Detect which cell encompasses the target text, then output its [x, y] center coordinate. 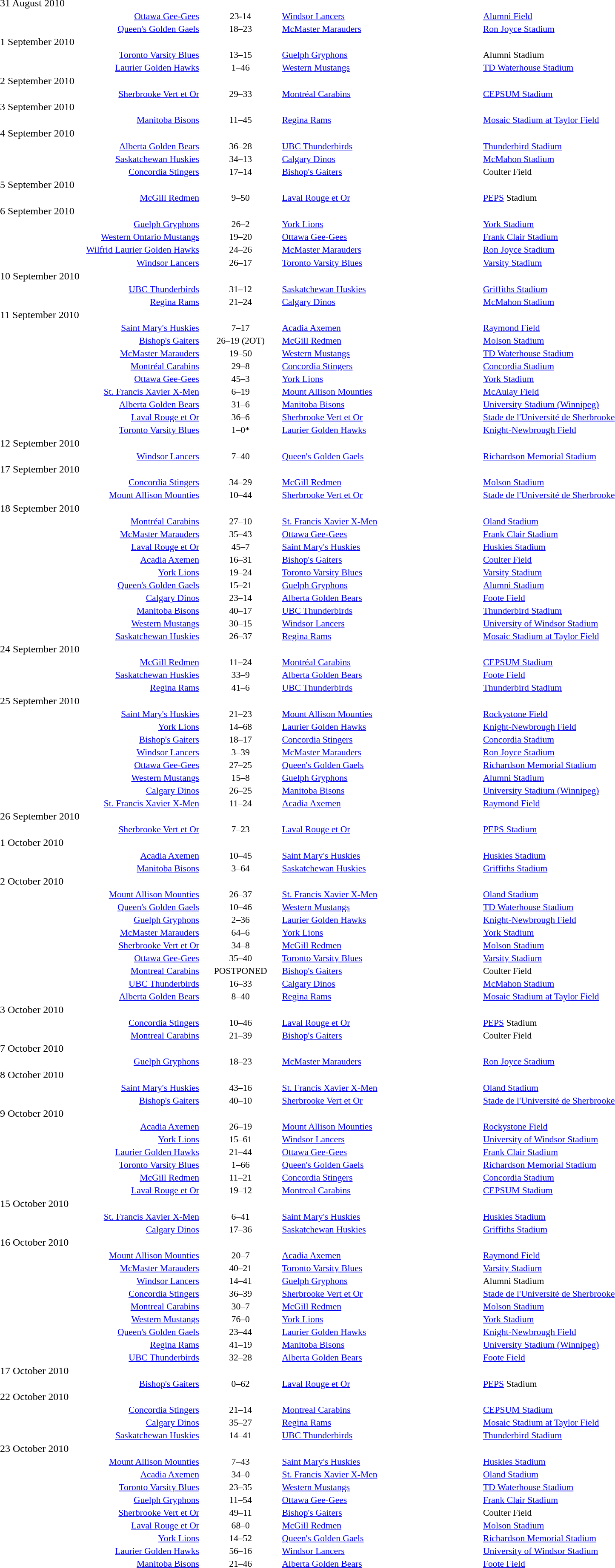
21–44 [240, 1152]
6–19 [240, 392]
40–17 [240, 611]
76–0 [240, 1319]
6–41 [240, 1216]
26–19 (2OT) [240, 341]
30–15 [240, 623]
26–19 [240, 1127]
3–64 [240, 868]
34–13 [240, 159]
35–27 [240, 1423]
POSTPONED [240, 971]
34–29 [240, 482]
30–7 [240, 1306]
45–3 [240, 379]
7–40 [240, 456]
68–0 [240, 1525]
17–36 [240, 1229]
49–11 [240, 1512]
7–43 [240, 1461]
8–40 [240, 996]
0–62 [240, 1384]
19–12 [240, 1190]
2–36 [240, 920]
1–66 [240, 1165]
21–24 [240, 302]
26–17 [240, 263]
21–39 [240, 1035]
36–28 [240, 146]
18–17 [240, 739]
19–20 [240, 236]
64–6 [240, 933]
21–14 [240, 1410]
45–7 [240, 547]
34–0 [240, 1474]
11–54 [240, 1500]
20–7 [240, 1255]
1–46 [240, 68]
23–44 [240, 1332]
15–61 [240, 1139]
56–16 [240, 1551]
1–0* [240, 430]
19–50 [240, 353]
23-14 [240, 16]
15–21 [240, 585]
11–45 [240, 120]
32–28 [240, 1357]
26–2 [240, 224]
16–31 [240, 560]
19–24 [240, 572]
21–23 [240, 714]
40–21 [240, 1268]
36–39 [240, 1294]
43–16 [240, 1088]
16–33 [240, 984]
35–43 [240, 534]
35–40 [240, 958]
36–6 [240, 417]
27–10 [240, 521]
34–8 [240, 945]
9–50 [240, 198]
3–39 [240, 752]
23–35 [240, 1487]
29–33 [240, 94]
31–12 [240, 289]
7–17 [240, 328]
11–21 [240, 1178]
17–14 [240, 172]
26–25 [240, 790]
13–15 [240, 55]
41–19 [240, 1345]
33–9 [240, 675]
14–52 [240, 1538]
31–6 [240, 404]
10–44 [240, 495]
40–10 [240, 1101]
10–45 [240, 856]
15–8 [240, 777]
24–26 [240, 249]
41–6 [240, 688]
14–68 [240, 726]
23–14 [240, 598]
29–8 [240, 366]
27–25 [240, 765]
7–23 [240, 829]
